Determine the [X, Y] coordinate at the center of the cell enclosing the given text.  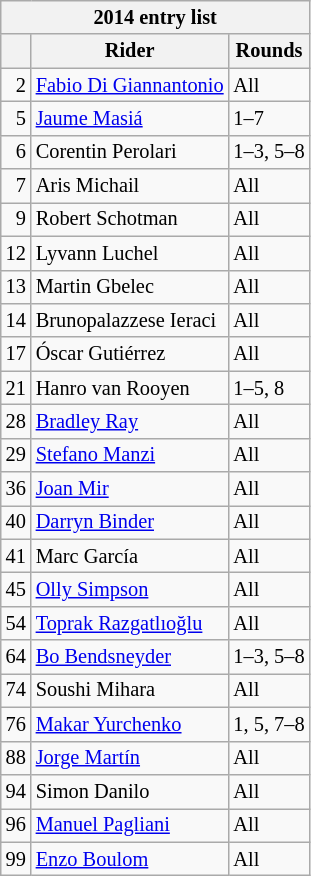
13 [16, 287]
29 [16, 455]
17 [16, 354]
45 [16, 589]
Bo Bendsneyder [130, 657]
1–7 [268, 118]
Bradley Ray [130, 421]
Toprak Razgatlıoğlu [130, 623]
Brunopalazzese Ieraci [130, 320]
Jorge Martín [130, 758]
Lyvann Luchel [130, 253]
2014 entry list [156, 17]
28 [16, 421]
Hanro van Rooyen [130, 388]
94 [16, 791]
Enzo Boulom [130, 859]
74 [16, 690]
Soushi Mihara [130, 690]
Stefano Manzi [130, 455]
Martin Gbelec [130, 287]
76 [16, 724]
Manuel Pagliani [130, 825]
Marc García [130, 556]
1, 5, 7–8 [268, 724]
Olly Simpson [130, 589]
Fabio Di Giannantonio [130, 85]
1–5, 8 [268, 388]
54 [16, 623]
Joan Mir [130, 489]
Simon Danilo [130, 791]
36 [16, 489]
88 [16, 758]
64 [16, 657]
2 [16, 85]
14 [16, 320]
Makar Yurchenko [130, 724]
96 [16, 825]
41 [16, 556]
5 [16, 118]
Darryn Binder [130, 522]
Jaume Masiá [130, 118]
21 [16, 388]
Rider [130, 51]
Robert Schotman [130, 219]
Rounds [268, 51]
Corentin Perolari [130, 152]
12 [16, 253]
40 [16, 522]
99 [16, 859]
Aris Michail [130, 186]
Óscar Gutiérrez [130, 354]
7 [16, 186]
6 [16, 152]
9 [16, 219]
